For the text-containing cell, return its midpoint in (X, Y) coordinate format. 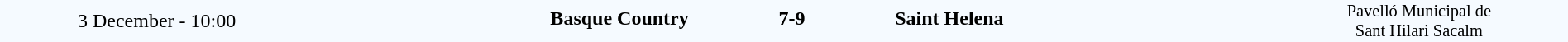
Basque Country (501, 19)
Pavelló Municipal de Sant Hilari Sacalm (1419, 21)
3 December - 10:00 (157, 21)
Saint Helena (1082, 19)
7-9 (791, 19)
